Locate the cell with the specified text and output its (X, Y) center coordinate. 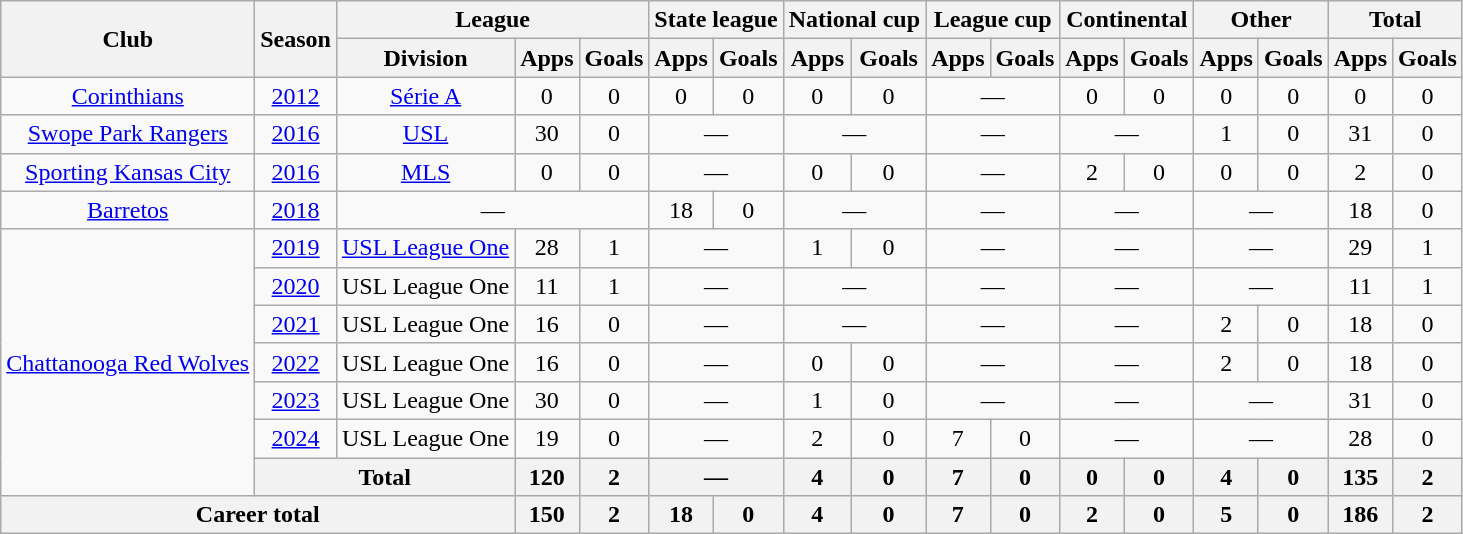
2012 (296, 96)
2018 (296, 210)
2022 (296, 362)
Swope Park Rangers (128, 134)
5 (1226, 515)
Club (128, 39)
2019 (296, 248)
29 (1360, 248)
Continental (1127, 20)
Division (425, 58)
Other (1261, 20)
National cup (854, 20)
2024 (296, 438)
Season (296, 39)
League cup (993, 20)
Barretos (128, 210)
MLS (425, 172)
Sporting Kansas City (128, 172)
19 (547, 438)
Corinthians (128, 96)
2021 (296, 324)
2023 (296, 400)
120 (547, 477)
150 (547, 515)
2020 (296, 286)
League (492, 20)
Série A (425, 96)
186 (1360, 515)
Chattanooga Red Wolves (128, 362)
Career total (258, 515)
State league (716, 20)
USL (425, 134)
135 (1360, 477)
